Search for the cell housing the specified text and yield its [x, y] center coordinate. 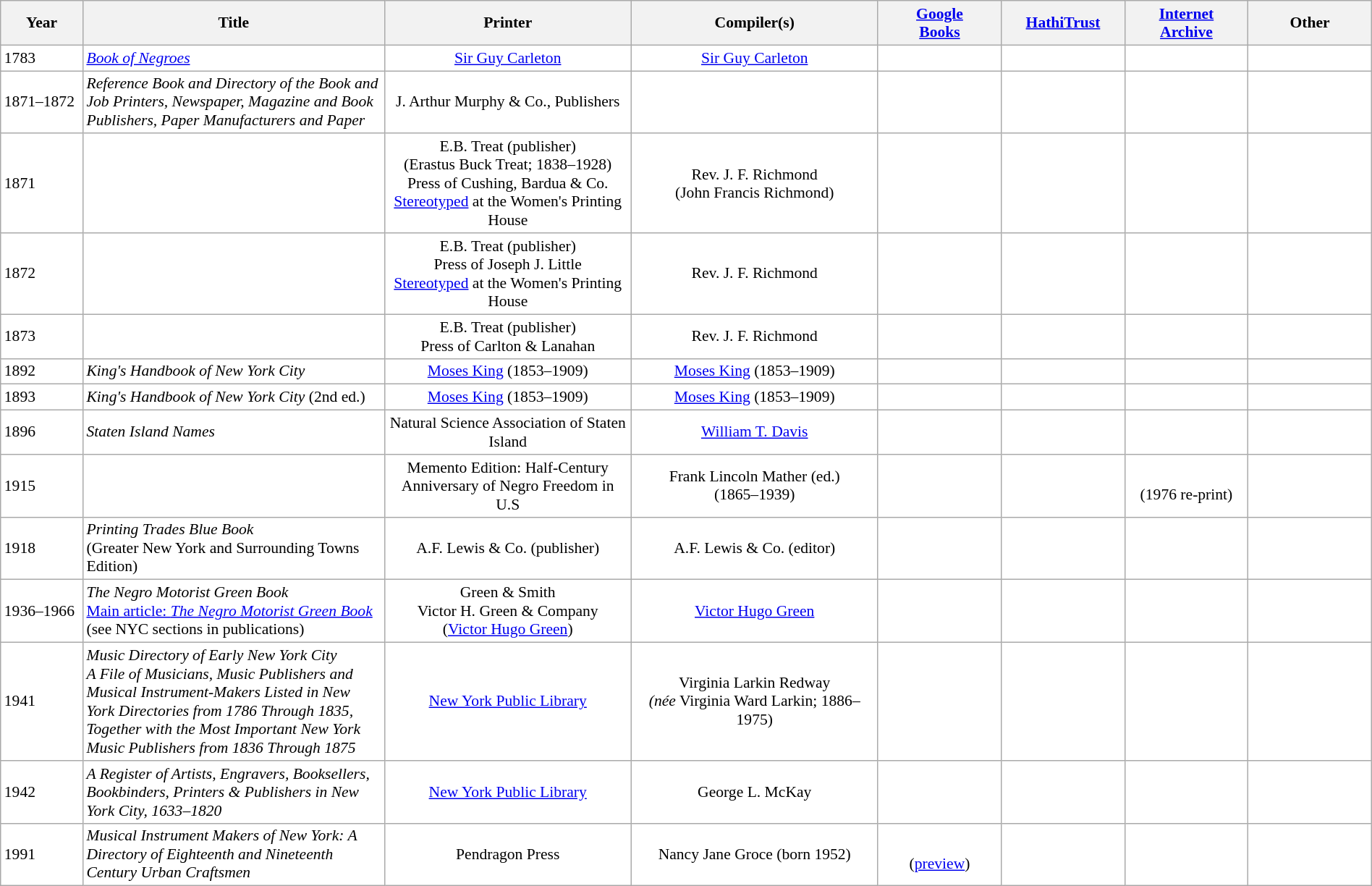
HathiTrust [1063, 23]
J. Arthur Murphy & Co., Publishers [508, 103]
Book of Negroes [233, 58]
Musical Instrument Makers of New York: A Directory of Eighteenth and Nineteenth Century Urban Craftsmen [233, 854]
Year [42, 23]
(1976 re-print) [1186, 486]
Green & SmithVictor H. Green & Company(Victor Hugo Green) [508, 611]
1918 [42, 549]
E.B. Treat (publisher)Press of Carlton & Lanahan [508, 336]
InternetArchive [1186, 23]
1893 [42, 397]
Natural Science Association of Staten Island [508, 433]
(preview) [939, 854]
King's Handbook of New York City [233, 371]
1991 [42, 854]
1871–1872 [42, 103]
Rev. J. F. Richmond(John Francis Richmond) [754, 184]
Victor Hugo Green [754, 611]
1892 [42, 371]
Reference Book and Directory of the Book and Job Printers, Newspaper, Magazine and Book Publishers, Paper Manufacturers and Paper [233, 103]
Nancy Jane Groce (born 1952) [754, 854]
GoogleBooks [939, 23]
1872 [42, 274]
1942 [42, 792]
1783 [42, 58]
1871 [42, 184]
Virginia Larkin Redway(née Virginia Ward Larkin; 1886–1975) [754, 702]
William T. Davis [754, 433]
Printer [508, 23]
Printing Trades Blue Book(Greater New York and Surrounding Towns Edition) [233, 549]
1941 [42, 702]
E.B. Treat (publisher)(Erastus Buck Treat; 1838–1928)Press of Cushing, Bardua & Co.Stereotyped at the Women's Printing House [508, 184]
The Negro Motorist Green BookMain article: The Negro Motorist Green Book(see NYC sections in publications) [233, 611]
Staten Island Names [233, 433]
A.F. Lewis & Co. (editor) [754, 549]
Title [233, 23]
Pendragon Press [508, 854]
1873 [42, 336]
Other [1310, 23]
1915 [42, 486]
Memento Edition: Half-Century Anniversary of Negro Freedom in U.S [508, 486]
George L. McKay [754, 792]
King's Handbook of New York City (2nd ed.) [233, 397]
A.F. Lewis & Co. (publisher) [508, 549]
1896 [42, 433]
1936–1966 [42, 611]
E.B. Treat (publisher)Press of Joseph J. LittleStereotyped at the Women's Printing House [508, 274]
Compiler(s) [754, 23]
A Register of Artists, Engravers, Booksellers, Bookbinders, Printers & Publishers in New York City, 1633–1820 [233, 792]
Frank Lincoln Mather (ed.)(1865–1939) [754, 486]
